Return the (x, y) coordinate for the center point of the cell that contains the specified text.  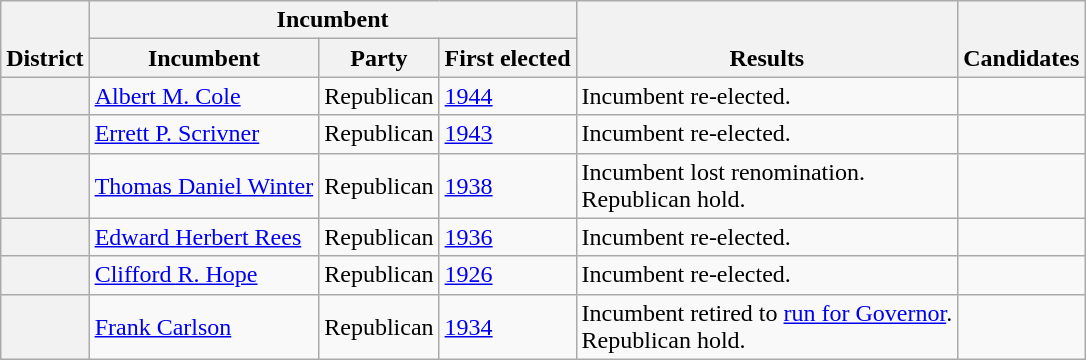
Errett P. Scrivner (204, 134)
1934 (508, 326)
Incumbent retired to run for Governor.Republican hold. (767, 326)
Incumbent lost renomination.Republican hold. (767, 186)
1926 (508, 275)
First elected (508, 58)
Thomas Daniel Winter (204, 186)
1936 (508, 237)
Frank Carlson (204, 326)
Clifford R. Hope (204, 275)
Edward Herbert Rees (204, 237)
1943 (508, 134)
Candidates (1022, 39)
Albert M. Cole (204, 96)
Party (379, 58)
1938 (508, 186)
District (45, 39)
Results (767, 39)
1944 (508, 96)
